For the text-containing cell, return its midpoint in (X, Y) coordinate format. 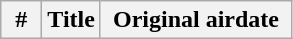
# (22, 20)
Title (72, 20)
Original airdate (196, 20)
